Search for the cell housing the specified text and yield its (X, Y) center coordinate. 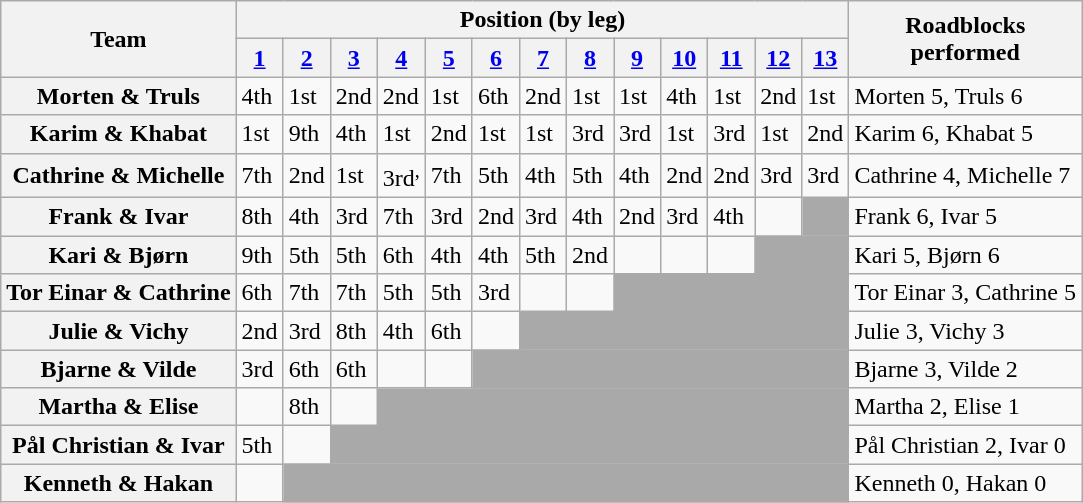
Morten & Truls (118, 96)
1 (260, 58)
10 (684, 58)
Karim 6, Khabat 5 (966, 134)
3rd, (401, 176)
Bjarne & Vilde (118, 369)
13 (826, 58)
Position (by leg) (542, 20)
Morten 5, Truls 6 (966, 96)
Pål Christian & Ivar (118, 445)
Cathrine 4, Michelle 7 (966, 176)
12 (778, 58)
Bjarne 3, Vilde 2 (966, 369)
Team (118, 39)
9 (638, 58)
Kenneth & Hakan (118, 483)
Tor Einar 3, Cathrine 5 (966, 293)
7 (542, 58)
5 (448, 58)
Kenneth 0, Hakan 0 (966, 483)
Frank & Ivar (118, 217)
Roadblocksperformed (966, 39)
Kari 5, Bjørn 6 (966, 255)
6 (496, 58)
Martha 2, Elise 1 (966, 407)
Frank 6, Ivar 5 (966, 217)
Pål Christian 2, Ivar 0 (966, 445)
Martha & Elise (118, 407)
11 (732, 58)
Julie & Vichy (118, 331)
Karim & Khabat (118, 134)
3 (354, 58)
4 (401, 58)
Cathrine & Michelle (118, 176)
2 (306, 58)
Kari & Bjørn (118, 255)
8 (590, 58)
Tor Einar & Cathrine (118, 293)
Julie 3, Vichy 3 (966, 331)
